For the text-containing cell, return its midpoint in [x, y] coordinate format. 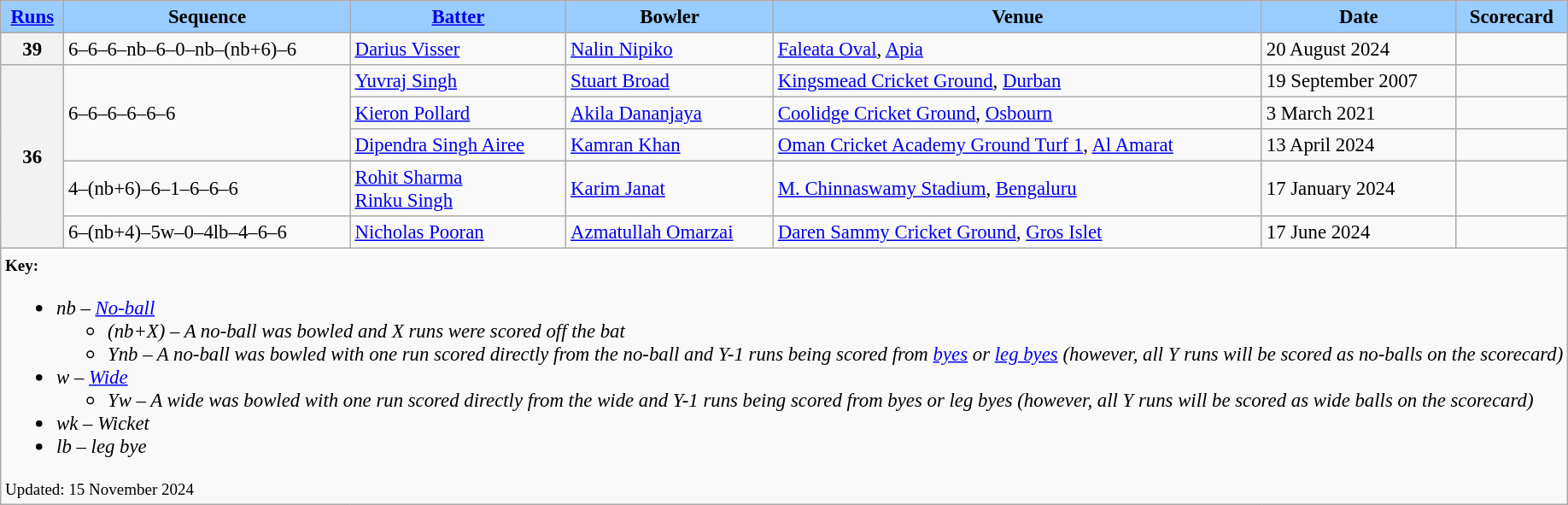
Azmatullah Omarzai [670, 233]
19 September 2007 [1358, 81]
Yuvraj Singh [458, 81]
6–(nb+4)–5w–0–4lb–4–6–6 [207, 233]
Sequence [207, 17]
Kingsmead Cricket Ground, Durban [1017, 81]
Coolidge Cricket Ground, Osbourn [1017, 114]
Scorecard [1512, 17]
Bowler [670, 17]
20 August 2024 [1358, 50]
Faleata Oval, Apia [1017, 50]
Nalin Nipiko [670, 50]
13 April 2024 [1358, 145]
39 [32, 50]
6–6–6–6–6–6 [207, 113]
Nicholas Pooran [458, 233]
Akila Dananjaya [670, 114]
Kamran Khan [670, 145]
Karim Janat [670, 190]
Darius Visser [458, 50]
36 [32, 157]
3 March 2021 [1358, 114]
4–(nb+6)–6–1–6–6–6 [207, 190]
17 January 2024 [1358, 190]
Batter [458, 17]
Oman Cricket Academy Ground Turf 1, Al Amarat [1017, 145]
Venue [1017, 17]
Date [1358, 17]
17 June 2024 [1358, 233]
M. Chinnaswamy Stadium, Bengaluru [1017, 190]
Rohit SharmaRinku Singh [458, 190]
6–6–6–nb–6–0–nb–(nb+6)–6 [207, 50]
Runs [32, 17]
Stuart Broad [670, 81]
Dipendra Singh Airee [458, 145]
Kieron Pollard [458, 114]
Daren Sammy Cricket Ground, Gros Islet [1017, 233]
